Return (x, y) of the center of cell containing provided text 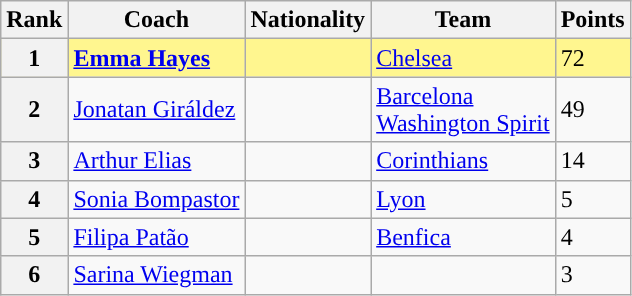
Team (463, 20)
Arthur Elias (156, 161)
Emma Hayes (156, 58)
Corinthians (463, 161)
Jonatan Giráldez (156, 110)
Points (592, 20)
Barcelona Washington Spirit (463, 110)
Rank (34, 20)
1 (34, 58)
Filipa Patão (156, 237)
72 (592, 58)
49 (592, 110)
Sonia Bompastor (156, 199)
Sarina Wiegman (156, 275)
Nationality (308, 20)
6 (34, 275)
Benfica (463, 237)
Chelsea (463, 58)
2 (34, 110)
Coach (156, 20)
14 (592, 161)
Lyon (463, 199)
